Return the (X, Y) coordinate for the center point of the cell that contains the specified text.  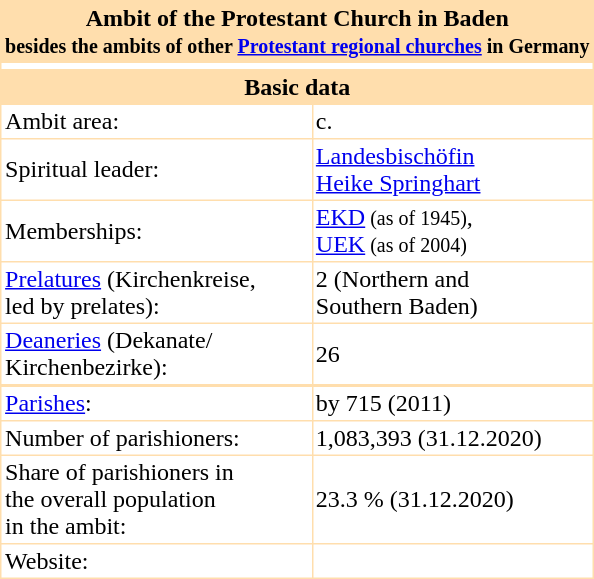
Share of parishioners in the overall population in the ambit: (156, 500)
Deaneries (Dekanate/ Kirchenbezirke): (156, 354)
Ambit area: (156, 122)
c. (453, 122)
Ambit of the Protestant Church in Baden besides the ambits of other Protestant regional churches in Germany (297, 32)
EKD (as of 1945), UEK (as of 2004) (453, 231)
Memberships: (156, 231)
1,083,393 (31.12.2020) (453, 438)
Spiritual leader: (156, 170)
Prelatures (Kirchenkreise, led by prelates): (156, 292)
26 (453, 354)
by 715 (2011) (453, 404)
Parishes: (156, 404)
23.3 % (31.12.2020) (453, 500)
LandesbischöfinHeike Springhart (453, 170)
Basic data (297, 86)
Website: (156, 560)
2 (Northern and Southern Baden) (453, 292)
Number of parishioners: (156, 438)
